Return the (x, y) coordinate for the center point of the cell that contains the specified text.  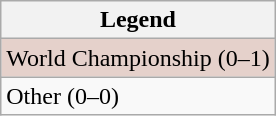
World Championship (0–1) (138, 58)
Other (0–0) (138, 96)
Legend (138, 20)
